Find where the given text appears and provide that cell's center as [x, y] coordinate. 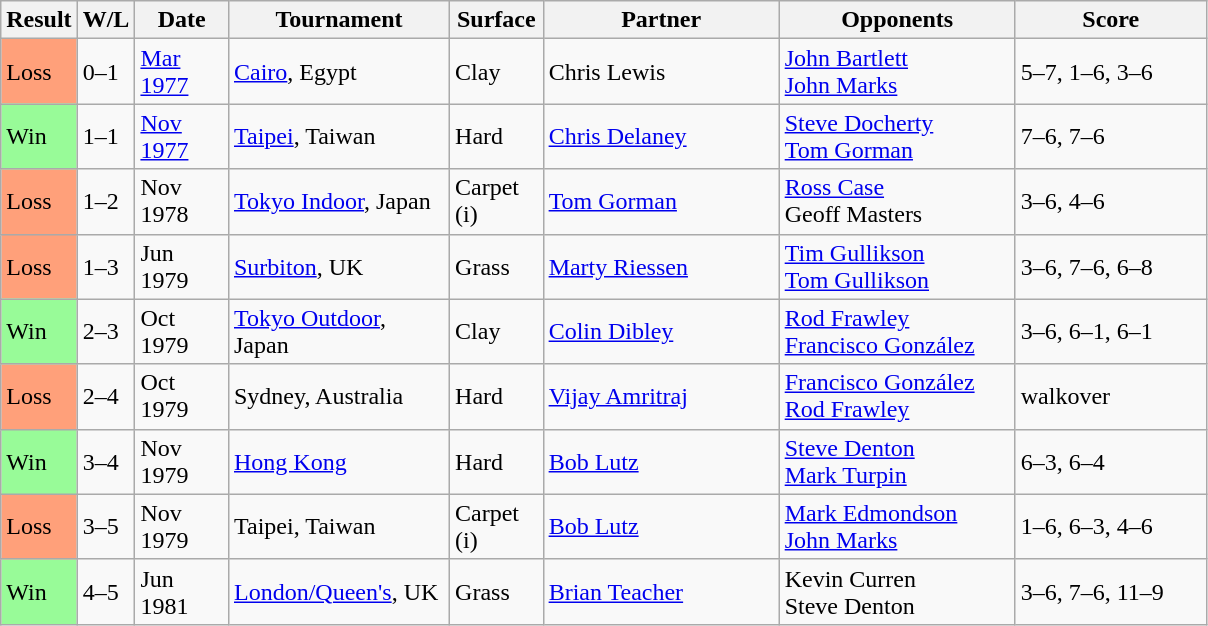
Steve Docherty Tom Gorman [897, 136]
Date [182, 20]
1–2 [106, 202]
1–1 [106, 136]
Nov 1977 [182, 136]
Brian Teacher [661, 592]
3–6, 7–6, 11–9 [1110, 592]
2–4 [106, 396]
John Bartlett John Marks [897, 72]
Result [39, 20]
Sydney, Australia [338, 396]
7–6, 7–6 [1110, 136]
W/L [106, 20]
walkover [1110, 396]
3–5 [106, 526]
Tokyo Indoor, Japan [338, 202]
Mark Edmondson John Marks [897, 526]
Score [1110, 20]
Colin Dibley [661, 332]
Jun 1981 [182, 592]
5–7, 1–6, 3–6 [1110, 72]
Hong Kong [338, 462]
Tom Gorman [661, 202]
2–3 [106, 332]
London/Queen's, UK [338, 592]
Surbiton, UK [338, 266]
3–6, 6–1, 6–1 [1110, 332]
Partner [661, 20]
Cairo, Egypt [338, 72]
Tim Gullikson Tom Gullikson [897, 266]
0–1 [106, 72]
Chris Delaney [661, 136]
Francisco González Rod Frawley [897, 396]
Chris Lewis [661, 72]
Nov 1978 [182, 202]
Mar 1977 [182, 72]
Tokyo Outdoor, Japan [338, 332]
Marty Riessen [661, 266]
Steve Denton Mark Turpin [897, 462]
Vijay Amritraj [661, 396]
3–4 [106, 462]
Kevin Curren Steve Denton [897, 592]
1–3 [106, 266]
Surface [497, 20]
6–3, 6–4 [1110, 462]
Opponents [897, 20]
4–5 [106, 592]
Jun 1979 [182, 266]
3–6, 4–6 [1110, 202]
3–6, 7–6, 6–8 [1110, 266]
Ross Case Geoff Masters [897, 202]
1–6, 6–3, 4–6 [1110, 526]
Rod Frawley Francisco González [897, 332]
Tournament [338, 20]
